Detect which cell encompasses the target text, then output its (x, y) center coordinate. 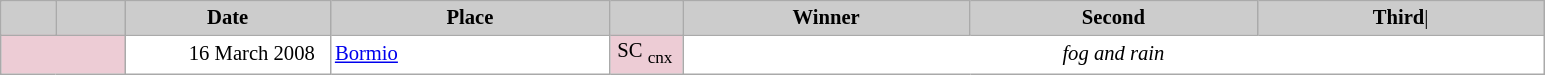
fog and rain (1113, 54)
Third| (1400, 17)
SC cnx (646, 54)
Second (1114, 17)
Place (470, 17)
Date (228, 17)
Bormio (470, 54)
Winner (826, 17)
16 March 2008 (228, 54)
